Determine the [x, y] coordinate at the center of the cell enclosing the given text.  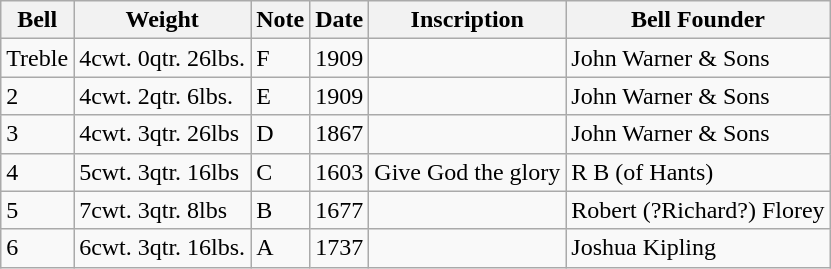
Weight [162, 20]
6cwt. 3qtr. 16lbs. [162, 248]
7cwt. 3qtr. 8lbs [162, 210]
1867 [340, 134]
A [280, 248]
1737 [340, 248]
2 [38, 96]
C [280, 172]
4cwt. 0qtr. 26lbs. [162, 58]
5 [38, 210]
4 [38, 172]
D [280, 134]
6 [38, 248]
4cwt. 2qtr. 6lbs. [162, 96]
Bell [38, 20]
Robert (?Richard?) Florey [698, 210]
1677 [340, 210]
Give God the glory [468, 172]
4cwt. 3qtr. 26lbs [162, 134]
Note [280, 20]
Treble [38, 58]
1603 [340, 172]
E [280, 96]
Bell Founder [698, 20]
Joshua Kipling [698, 248]
3 [38, 134]
5cwt. 3qtr. 16lbs [162, 172]
Inscription [468, 20]
R B (of Hants) [698, 172]
B [280, 210]
Date [340, 20]
F [280, 58]
